Pinpoint the cell where the given text exists, returning its [X, Y] midpoint coordinate. 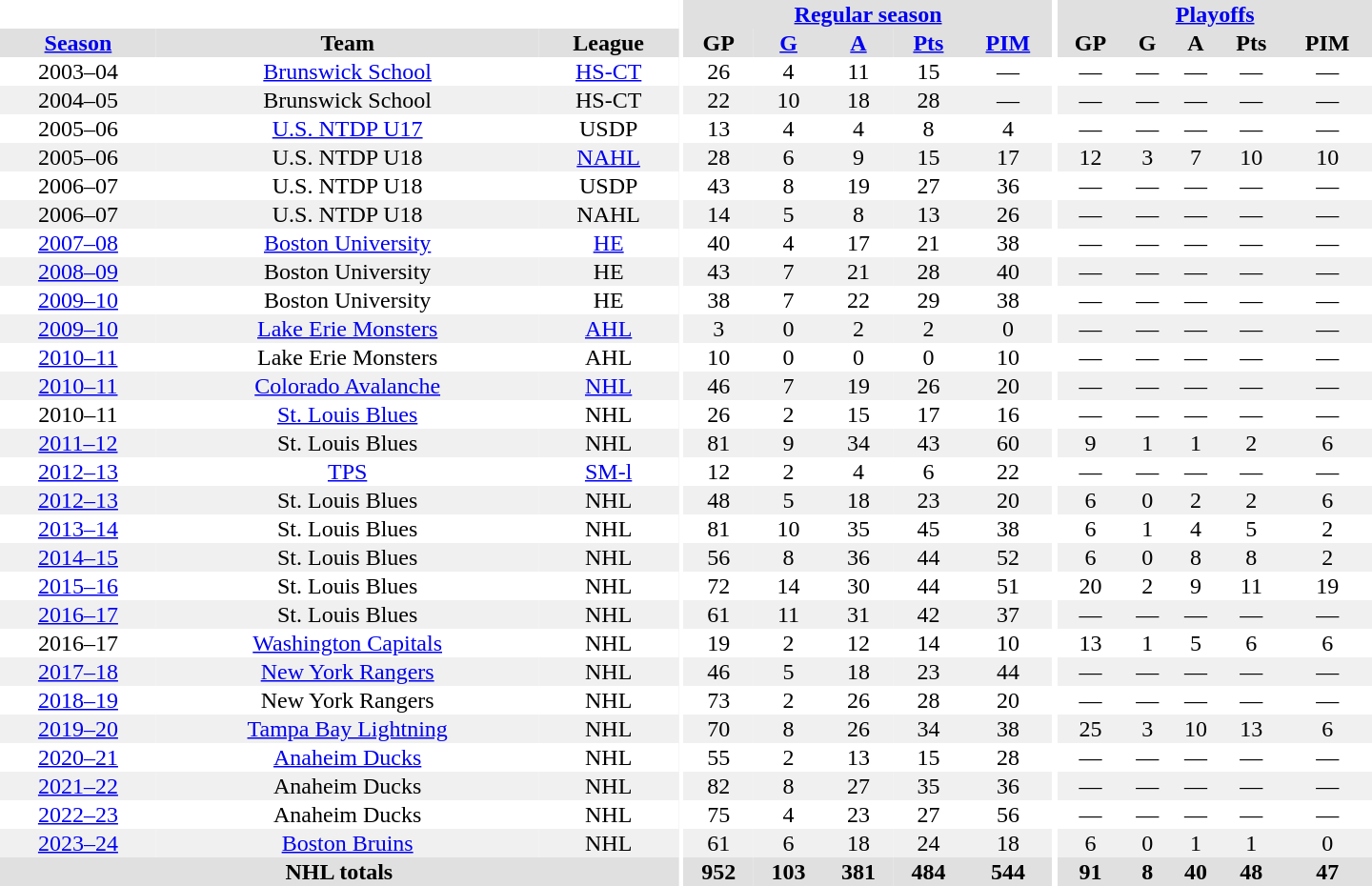
2011–12 [78, 443]
Colorado Avalanche [348, 386]
2014–15 [78, 557]
2008–09 [78, 272]
Playoffs [1215, 14]
72 [718, 586]
SM-l [609, 472]
Regular season [867, 14]
League [609, 43]
484 [928, 872]
Tampa Bay Lightning [348, 729]
42 [928, 614]
Team [348, 43]
60 [1008, 443]
75 [718, 815]
29 [928, 300]
24 [928, 843]
55 [718, 757]
2015–16 [78, 586]
51 [1008, 586]
103 [789, 872]
82 [718, 786]
45 [928, 529]
2013–14 [78, 529]
TPS [348, 472]
Season [78, 43]
2017–18 [78, 672]
37 [1008, 614]
2022–23 [78, 815]
2019–20 [78, 729]
2021–22 [78, 786]
25 [1090, 729]
Washington Capitals [348, 643]
952 [718, 872]
73 [718, 700]
52 [1008, 557]
2003–04 [78, 71]
91 [1090, 872]
30 [857, 586]
544 [1008, 872]
NHL totals [339, 872]
16 [1008, 414]
U.S. NTDP U17 [348, 129]
70 [718, 729]
2023–24 [78, 843]
Boston Bruins [348, 843]
2018–19 [78, 700]
2004–05 [78, 100]
381 [857, 872]
2020–21 [78, 757]
47 [1327, 872]
31 [857, 614]
2007–08 [78, 243]
